Output the [x, y] coordinate of the center of the cell containing the given text.  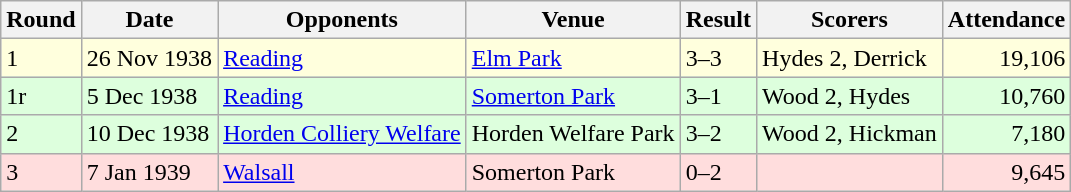
Date [149, 20]
Walsall [342, 172]
1r [41, 96]
3–2 [718, 134]
7 Jan 1939 [149, 172]
7,180 [1006, 134]
1 [41, 58]
Hydes 2, Derrick [850, 58]
Round [41, 20]
3–1 [718, 96]
5 Dec 1938 [149, 96]
Elm Park [573, 58]
Scorers [850, 20]
Horden Welfare Park [573, 134]
Venue [573, 20]
0–2 [718, 172]
3–3 [718, 58]
10 Dec 1938 [149, 134]
Result [718, 20]
Wood 2, Hickman [850, 134]
19,106 [1006, 58]
Wood 2, Hydes [850, 96]
26 Nov 1938 [149, 58]
Opponents [342, 20]
2 [41, 134]
Attendance [1006, 20]
3 [41, 172]
9,645 [1006, 172]
10,760 [1006, 96]
Horden Colliery Welfare [342, 134]
